Determine the [x, y] coordinate at the center of the cell enclosing the given text.  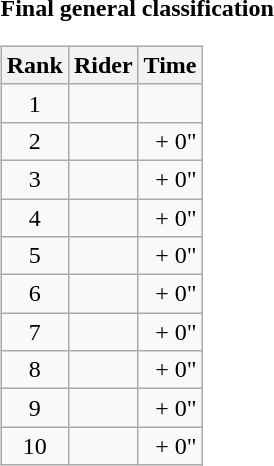
Rider [103, 65]
4 [34, 217]
9 [34, 408]
10 [34, 446]
Rank [34, 65]
3 [34, 179]
8 [34, 370]
6 [34, 294]
7 [34, 332]
5 [34, 256]
Time [170, 65]
1 [34, 103]
2 [34, 141]
